Locate the cell with the specified text and output its [x, y] center coordinate. 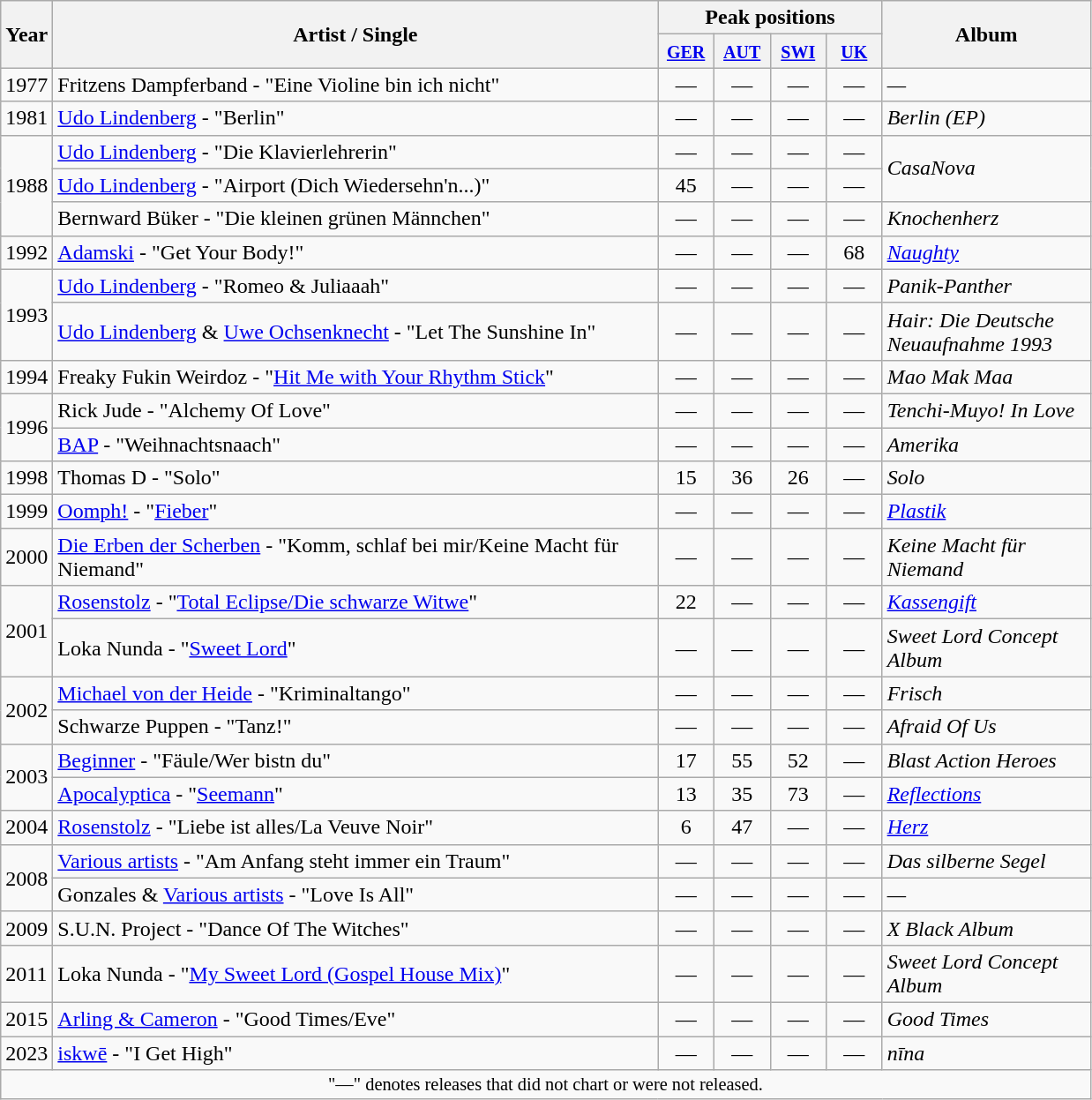
Udo Lindenberg - "Die Klavierlehrerin" [355, 152]
Rick Jude - "Alchemy Of Love" [355, 410]
Panik-Panther [986, 286]
Udo Lindenberg & Uwe Ochsenknecht - "Let The Sunshine In" [355, 332]
2008 [26, 878]
Udo Lindenberg - "Berlin" [355, 118]
S.U.N. Project - "Dance Of The Witches" [355, 928]
CasaNova [986, 168]
1992 [26, 252]
2011 [26, 974]
2015 [26, 1019]
47 [742, 827]
35 [742, 794]
Blast Action Heroes [986, 760]
Reflections [986, 794]
2000 [26, 557]
nīna [986, 1052]
BAP - "Weihnachtsnaach" [355, 444]
Naughty [986, 252]
1998 [26, 478]
X Black Album [986, 928]
Loka Nunda - "Sweet Lord" [355, 647]
36 [742, 478]
Gonzales & Various artists - "Love Is All" [355, 894]
Rosenstolz - "Total Eclipse/Die schwarze Witwe" [355, 602]
Solo [986, 478]
Loka Nunda - "My Sweet Lord (Gospel House Mix)" [355, 974]
Afraid Of Us [986, 727]
iskwē - "I Get High" [355, 1052]
15 [686, 478]
22 [686, 602]
Freaky Fukin Weirdoz - "Hit Me with Your Rhythm Stick" [355, 377]
2003 [26, 777]
Tenchi-Muyo! In Love [986, 410]
Peak positions [770, 18]
Berlin (EP) [986, 118]
Year [26, 34]
2002 [26, 710]
UK [855, 51]
45 [686, 185]
Album [986, 34]
2023 [26, 1052]
Amerika [986, 444]
SWI [798, 51]
Oomph! - "Fieber" [355, 512]
1999 [26, 512]
Keine Macht für Niemand [986, 557]
AUT [742, 51]
1977 [26, 85]
2009 [26, 928]
Various artists - "Am Anfang steht immer ein Traum" [355, 861]
1996 [26, 427]
Apocalyptica - "Seemann" [355, 794]
73 [798, 794]
Mao Mak Maa [986, 377]
Artist / Single [355, 34]
Schwarze Puppen - "Tanz!" [355, 727]
Herz [986, 827]
Hair: Die Deutsche Neuaufnahme 1993 [986, 332]
1988 [26, 185]
Knochenherz [986, 219]
Plastik [986, 512]
Michael von der Heide - "Kriminaltango" [355, 693]
1993 [26, 314]
Arling & Cameron - "Good Times/Eve" [355, 1019]
Thomas D - "Solo" [355, 478]
Die Erben der Scherben - "Komm, schlaf bei mir/Keine Macht für Niemand" [355, 557]
Adamski - "Get Your Body!" [355, 252]
2004 [26, 827]
Beginner - "Fäule/Wer bistn du" [355, 760]
13 [686, 794]
Good Times [986, 1019]
Bernward Büker - "Die kleinen grünen Männchen" [355, 219]
Udo Lindenberg - "Airport (Dich Wiedersehn'n...)" [355, 185]
"—" denotes releases that did not chart or were not released. [545, 1085]
Das silberne Segel [986, 861]
Rosenstolz - "Liebe ist alles/La Veuve Noir" [355, 827]
52 [798, 760]
55 [742, 760]
26 [798, 478]
68 [855, 252]
2001 [26, 632]
Fritzens Dampferband - "Eine Violine bin ich nicht" [355, 85]
17 [686, 760]
Kassengift [986, 602]
1981 [26, 118]
1994 [26, 377]
Frisch [986, 693]
Udo Lindenberg - "Romeo & Juliaaah" [355, 286]
GER [686, 51]
6 [686, 827]
